Identify which cell holds the provided text, then report its [X, Y] central coordinate. 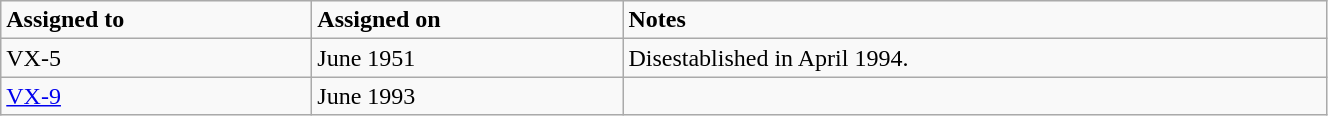
June 1993 [468, 96]
Notes [975, 20]
June 1951 [468, 58]
Disestablished in April 1994. [975, 58]
VX-9 [156, 96]
Assigned to [156, 20]
VX-5 [156, 58]
Assigned on [468, 20]
